Output the (X, Y) coordinate of the center of the cell containing the given text.  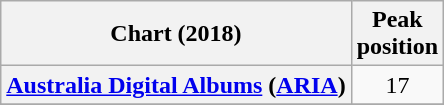
Chart (2018) (176, 34)
17 (397, 85)
Peakposition (397, 34)
Australia Digital Albums (ARIA) (176, 85)
